Pinpoint the cell where the given text exists, returning its (x, y) midpoint coordinate. 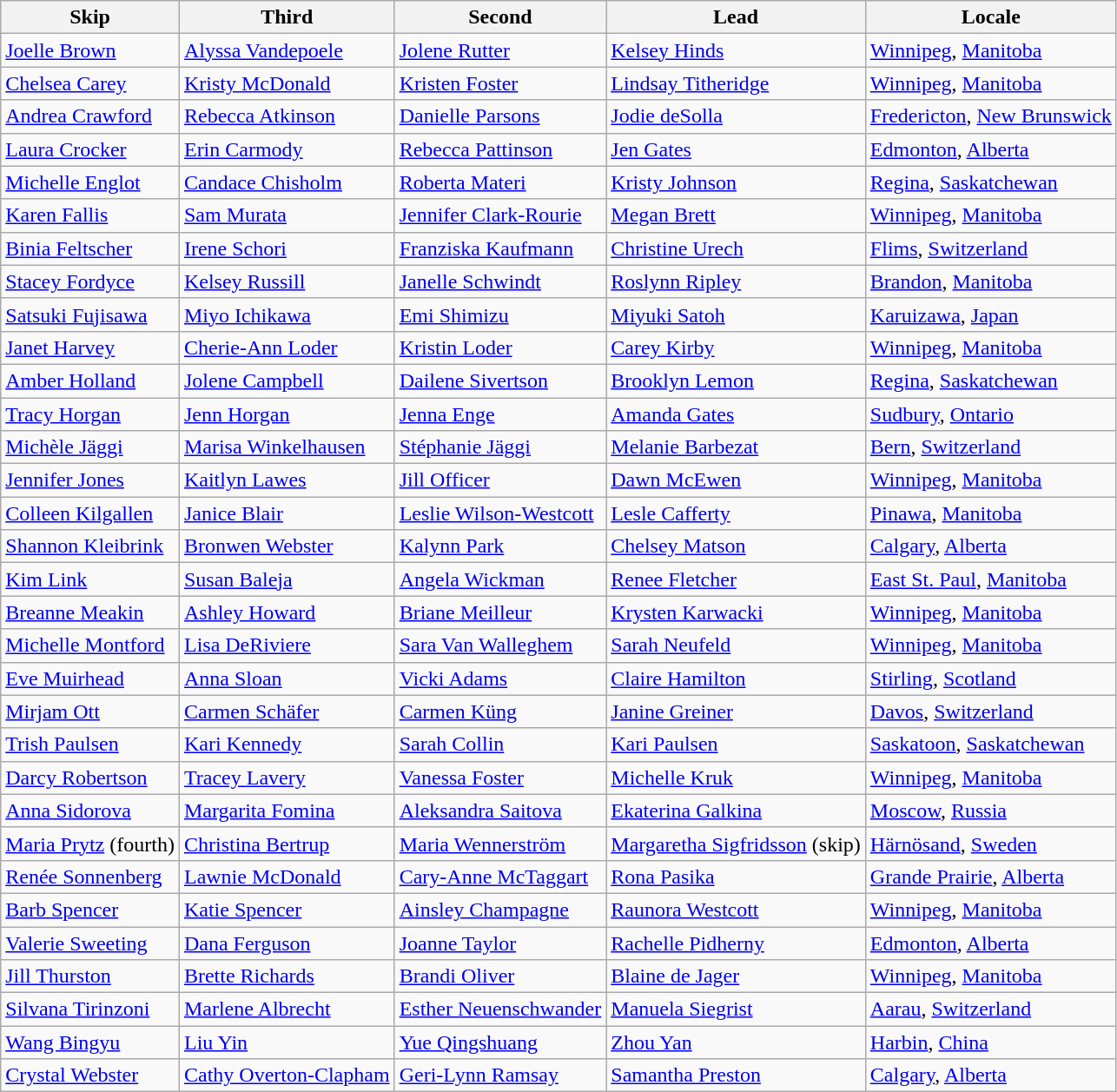
Marisa Winkelhausen (287, 447)
Michelle Montford (90, 645)
Danielle Parsons (500, 116)
Locale (990, 17)
Carmen Schäfer (287, 711)
Joanne Taylor (500, 943)
Janelle Schwindt (500, 281)
Lindsay Titheridge (737, 83)
Jenna Enge (500, 414)
Roslynn Ripley (737, 281)
Michèle Jäggi (90, 447)
Claire Hamilton (737, 678)
Valerie Sweeting (90, 943)
Geri-Lynn Ramsay (500, 1075)
Brooklyn Lemon (737, 381)
Binia Feltscher (90, 248)
Irene Schori (287, 248)
Jolene Rutter (500, 50)
Kim Link (90, 579)
Chelsea Carey (90, 83)
Kristen Foster (500, 83)
Liu Yin (287, 1042)
Blaine de Jager (737, 976)
Colleen Kilgallen (90, 513)
Amanda Gates (737, 414)
Marlene Albrecht (287, 1009)
Jill Officer (500, 480)
Brandon, Manitoba (990, 281)
Christina Bertrup (287, 844)
Davos, Switzerland (990, 711)
Sam Murata (287, 215)
Laura Crocker (90, 149)
Dana Ferguson (287, 943)
Kristin Loder (500, 347)
Ashley Howard (287, 612)
Kalynn Park (500, 546)
Grande Prairie, Alberta (990, 877)
Darcy Robertson (90, 778)
Raunora Westcott (737, 910)
East St. Paul, Manitoba (990, 579)
Ainsley Champagne (500, 910)
Chelsey Matson (737, 546)
Michelle Englot (90, 182)
Rebecca Pattinson (500, 149)
Eve Muirhead (90, 678)
Rachelle Pidherny (737, 943)
Emi Shimizu (500, 314)
Zhou Yan (737, 1042)
Bronwen Webster (287, 546)
Dailene Sivertson (500, 381)
Barb Spencer (90, 910)
Mirjam Ott (90, 711)
Leslie Wilson-Westcott (500, 513)
Moscow, Russia (990, 811)
Lawnie McDonald (287, 877)
Candace Chisholm (287, 182)
Megan Brett (737, 215)
Jill Thurston (90, 976)
Sudbury, Ontario (990, 414)
Karuizawa, Japan (990, 314)
Katie Spencer (287, 910)
Skip (90, 17)
Rona Pasika (737, 877)
Manuela Siegrist (737, 1009)
Stacey Fordyce (90, 281)
Harbin, China (990, 1042)
Stéphanie Jäggi (500, 447)
Carmen Küng (500, 711)
Stirling, Scotland (990, 678)
Sarah Neufeld (737, 645)
Roberta Materi (500, 182)
Jennifer Clark-Rourie (500, 215)
Susan Baleja (287, 579)
Jenn Horgan (287, 414)
Lisa DeRiviere (287, 645)
Jennifer Jones (90, 480)
Angela Wickman (500, 579)
Kaitlyn Lawes (287, 480)
Janine Greiner (737, 711)
Sara Van Walleghem (500, 645)
Renée Sonnenberg (90, 877)
Kristy McDonald (287, 83)
Dawn McEwen (737, 480)
Kari Paulsen (737, 745)
Second (500, 17)
Carey Kirby (737, 347)
Maria Wennerström (500, 844)
Renee Fletcher (737, 579)
Tracy Horgan (90, 414)
Tracey Lavery (287, 778)
Cathy Overton-Clapham (287, 1075)
Shannon Kleibrink (90, 546)
Kristy Johnson (737, 182)
Briane Meilleur (500, 612)
Christine Urech (737, 248)
Karen Fallis (90, 215)
Vicki Adams (500, 678)
Ekaterina Galkina (737, 811)
Saskatoon, Saskatchewan (990, 745)
Brette Richards (287, 976)
Cary-Anne McTaggart (500, 877)
Margarita Fomina (287, 811)
Kelsey Russill (287, 281)
Yue Qingshuang (500, 1042)
Bern, Switzerland (990, 447)
Miyuki Satoh (737, 314)
Janet Harvey (90, 347)
Esther Neuenschwander (500, 1009)
Flims, Switzerland (990, 248)
Jodie deSolla (737, 116)
Sarah Collin (500, 745)
Lead (737, 17)
Silvana Tirinzoni (90, 1009)
Miyo Ichikawa (287, 314)
Melanie Barbezat (737, 447)
Samantha Preston (737, 1075)
Jen Gates (737, 149)
Jolene Campbell (287, 381)
Wang Bingyu (90, 1042)
Kelsey Hinds (737, 50)
Michelle Kruk (737, 778)
Aarau, Switzerland (990, 1009)
Alyssa Vandepoele (287, 50)
Anna Sloan (287, 678)
Breanne Meakin (90, 612)
Vanessa Foster (500, 778)
Crystal Webster (90, 1075)
Erin Carmody (287, 149)
Joelle Brown (90, 50)
Lesle Cafferty (737, 513)
Andrea Crawford (90, 116)
Rebecca Atkinson (287, 116)
Franziska Kaufmann (500, 248)
Third (287, 17)
Krysten Karwacki (737, 612)
Trish Paulsen (90, 745)
Brandi Oliver (500, 976)
Satsuki Fujisawa (90, 314)
Janice Blair (287, 513)
Margaretha Sigfridsson (skip) (737, 844)
Maria Prytz (fourth) (90, 844)
Aleksandra Saitova (500, 811)
Anna Sidorova (90, 811)
Pinawa, Manitoba (990, 513)
Cherie-Ann Loder (287, 347)
Kari Kennedy (287, 745)
Amber Holland (90, 381)
Fredericton, New Brunswick (990, 116)
Härnösand, Sweden (990, 844)
